Identify which cell holds the provided text, then report its [x, y] central coordinate. 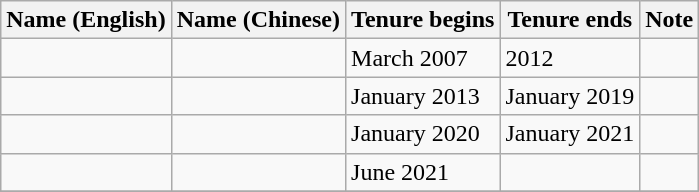
January 2021 [570, 134]
June 2021 [423, 172]
March 2007 [423, 58]
2012 [570, 58]
Note [670, 20]
Tenure ends [570, 20]
January 2019 [570, 96]
Tenure begins [423, 20]
January 2013 [423, 96]
January 2020 [423, 134]
Name (English) [86, 20]
Name (Chinese) [258, 20]
